Find where the given text appears and provide that cell's center as [X, Y] coordinate. 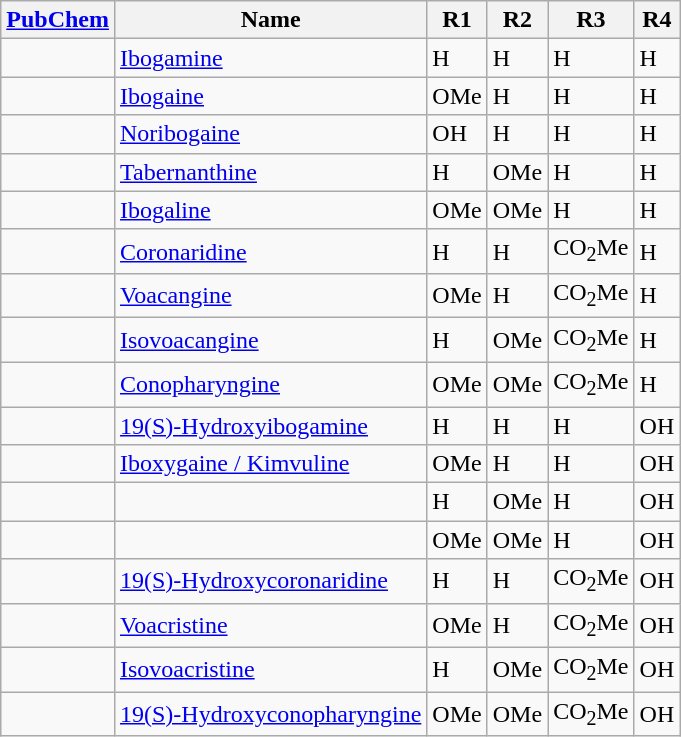
Conopharyngine [270, 384]
R3 [591, 20]
Tabernanthine [270, 172]
Noribogaine [270, 134]
19(S)-Hydroxycoronaridine [270, 581]
Name [270, 20]
19(S)-Hydroxyibogamine [270, 425]
PubChem [58, 20]
Coronaridine [270, 251]
Ibogaline [270, 210]
R2 [517, 20]
Voacristine [270, 625]
19(S)-Hydroxyconopharyngine [270, 714]
Ibogaine [270, 96]
Isovoacangine [270, 340]
R1 [457, 20]
Voacangine [270, 295]
Iboxygaine / Kimvuline [270, 464]
Isovoacristine [270, 669]
R4 [657, 20]
Ibogamine [270, 58]
